Identify which cell holds the provided text, then report its (x, y) central coordinate. 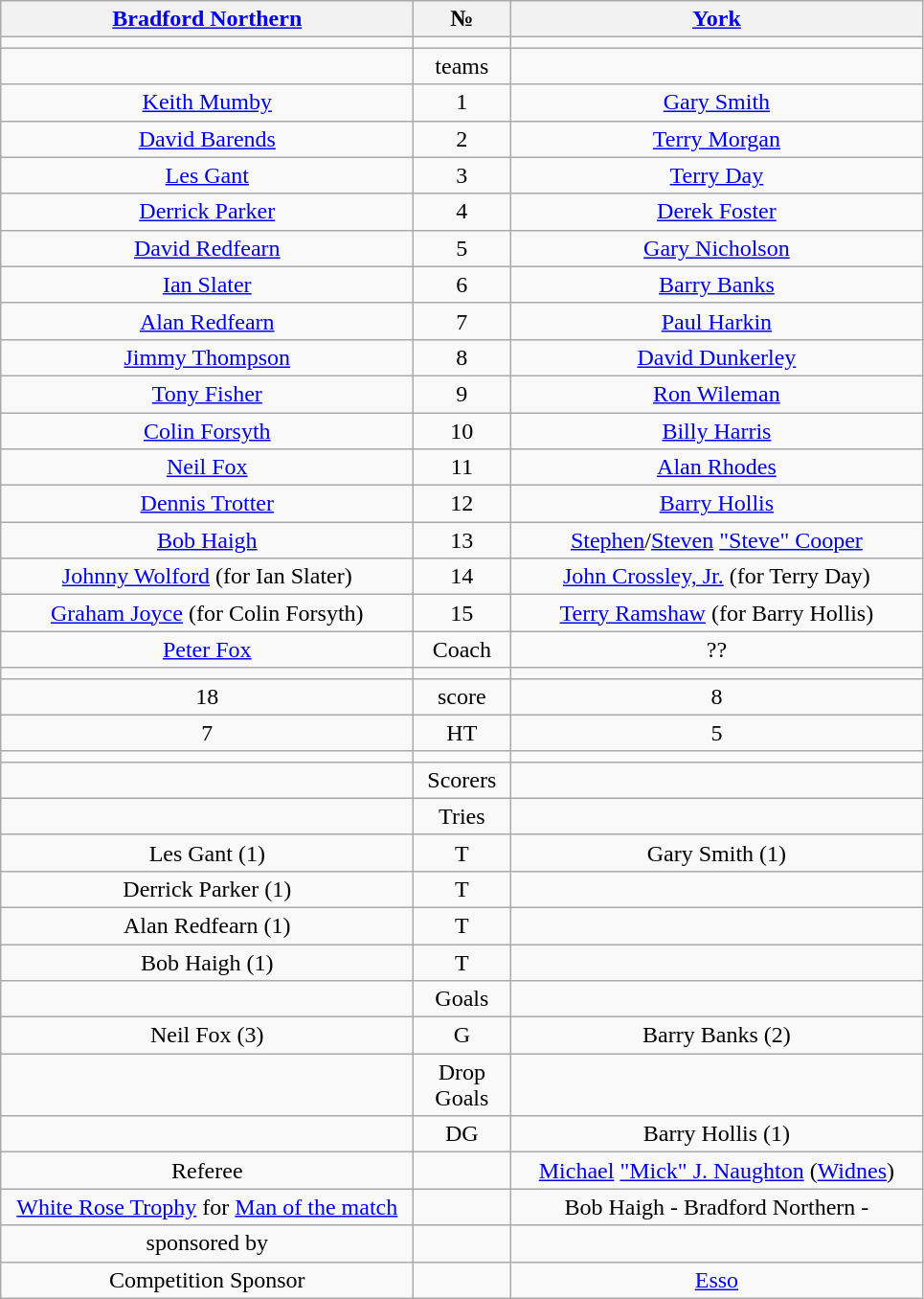
13 (462, 540)
G (462, 1036)
Terry Day (716, 175)
10 (462, 430)
Goals (462, 999)
Gary Smith (716, 103)
Bob Haigh - Bradford Northern - (716, 1207)
Paul Harkin (716, 321)
Dennis Trotter (207, 504)
Johnny Wolford (for Ian Slater) (207, 577)
Bradford Northern (207, 19)
Bob Haigh (207, 540)
Derrick Parker (207, 212)
Gary Nicholson (716, 248)
Bob Haigh (1) (207, 963)
Barry Banks (2) (716, 1036)
4 (462, 212)
sponsored by (207, 1243)
Gary Smith (1) (716, 853)
DG (462, 1134)
Derek Foster (716, 212)
14 (462, 577)
18 (207, 696)
Alan Redfearn (207, 321)
Esso (716, 1280)
Alan Rhodes (716, 467)
9 (462, 394)
№ (462, 19)
Ron Wileman (716, 394)
12 (462, 504)
Referee (207, 1171)
HT (462, 733)
Tony Fisher (207, 394)
score (462, 696)
3 (462, 175)
John Crossley, Jr. (for Terry Day) (716, 577)
Keith Mumby (207, 103)
Terry Morgan (716, 139)
Coach (462, 649)
Jimmy Thompson (207, 357)
Michael "Mick" J. Naughton (Widnes) (716, 1171)
Les Gant (207, 175)
teams (462, 66)
Les Gant (1) (207, 853)
Graham Joyce (for Colin Forsyth) (207, 613)
Terry Ramshaw (for Barry Hollis) (716, 613)
?? (716, 649)
Alan Redfearn (1) (207, 925)
Neil Fox (3) (207, 1036)
2 (462, 139)
Ian Slater (207, 285)
Barry Banks (716, 285)
David Barends (207, 139)
Drop Goals (462, 1084)
Barry Hollis (716, 504)
Scorers (462, 780)
Neil Fox (207, 467)
6 (462, 285)
White Rose Trophy for Man of the match (207, 1207)
Stephen/Steven "Steve" Cooper (716, 540)
11 (462, 467)
Colin Forsyth (207, 430)
David Redfearn (207, 248)
York (716, 19)
Peter Fox (207, 649)
Derrick Parker (1) (207, 889)
Competition Sponsor (207, 1280)
Barry Hollis (1) (716, 1134)
David Dunkerley (716, 357)
Tries (462, 816)
15 (462, 613)
1 (462, 103)
Billy Harris (716, 430)
